Locate the cell with the specified text and output its [x, y] center coordinate. 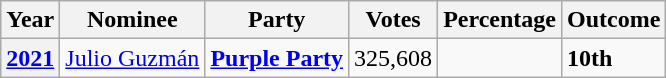
Julio Guzmán [132, 58]
Year [30, 20]
10th [614, 58]
Percentage [500, 20]
2021 [30, 58]
Purple Party [277, 58]
Nominee [132, 20]
Party [277, 20]
Outcome [614, 20]
325,608 [394, 58]
Votes [394, 20]
